Find where the given text appears and provide that cell's center as (x, y) coordinate. 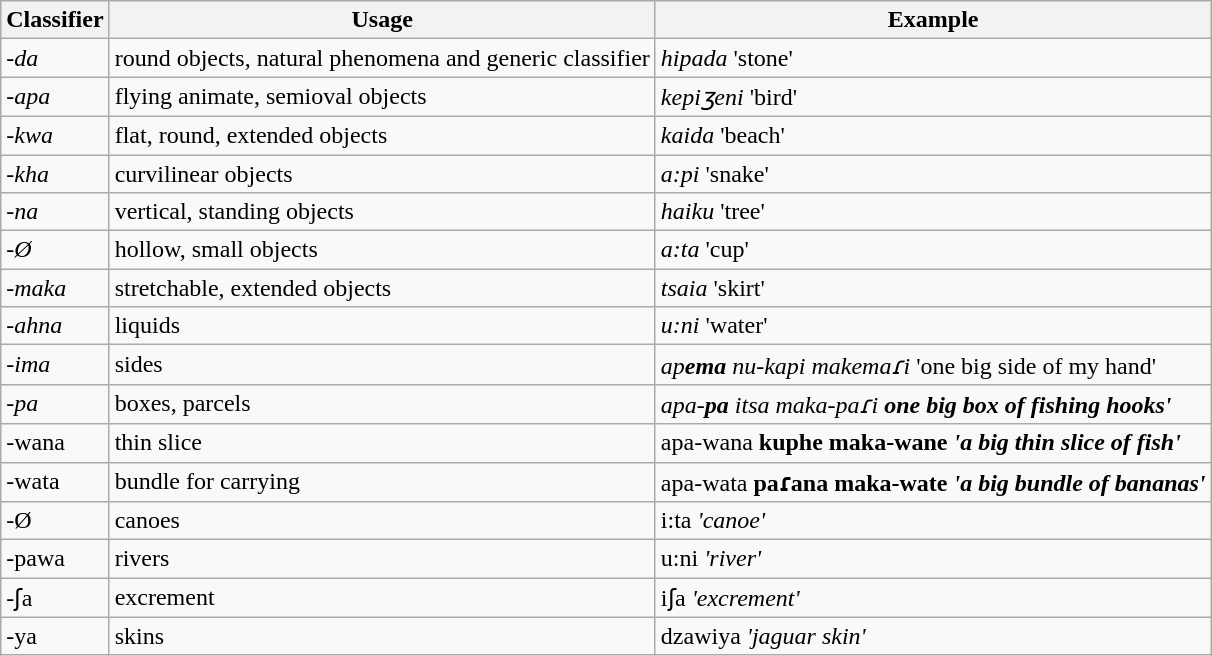
flat, round, extended objects (382, 135)
vertical, standing objects (382, 212)
flying animate, semioval objects (382, 97)
-maka (55, 288)
apema nu-kapi makemaɾi 'one big side of my hand' (933, 365)
hollow, small objects (382, 250)
-wata (55, 482)
-wana (55, 443)
-apa (55, 97)
stretchable, extended objects (382, 288)
Usage (382, 20)
a:pi 'snake' (933, 173)
apa-wana kuphe maka-wane 'a big thin slice of fish' (933, 443)
-ya (55, 636)
Classifier (55, 20)
-ahna (55, 326)
-kwa (55, 135)
thin slice (382, 443)
curvilinear objects (382, 173)
-da (55, 58)
iʃa 'excrement' (933, 598)
i:ta 'canoe' (933, 521)
rivers (382, 559)
-na (55, 212)
haiku 'tree' (933, 212)
-kha (55, 173)
apa-wata paɾana maka-wate 'a big bundle of bananas' (933, 482)
sides (382, 365)
-pa (55, 404)
-pawa (55, 559)
a:ta 'cup' (933, 250)
kepiʒeni 'bird' (933, 97)
liquids (382, 326)
tsaia 'skirt' (933, 288)
kaida 'beach' (933, 135)
excrement (382, 598)
boxes, parcels (382, 404)
round objects, natural phenomena and generic classifier (382, 58)
apa-pa itsa maka-paɾi one big box of fishing hooks' (933, 404)
hipada 'stone' (933, 58)
dzawiya 'jaguar skin' (933, 636)
Example (933, 20)
-ʃa (55, 598)
bundle for carrying (382, 482)
u:ni 'water' (933, 326)
skins (382, 636)
canoes (382, 521)
u:ni 'river' (933, 559)
-ima (55, 365)
